Find where the given text appears and provide that cell's center as (X, Y) coordinate. 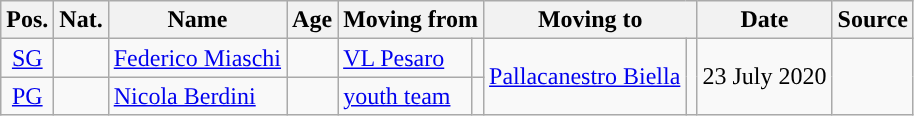
PG (28, 96)
23 July 2020 (764, 77)
Date (764, 20)
Federico Miaschi (197, 58)
Moving to (590, 20)
Pos. (28, 20)
VL Pesaro (404, 58)
youth team (404, 96)
Source (872, 20)
Nicola Berdini (197, 96)
Name (197, 20)
Moving from (411, 20)
Nat. (81, 20)
SG (28, 58)
Age (312, 20)
Pallacanestro Biella (585, 77)
